Scan for the cell matching the given text and deliver its (x, y) coordinate at center. 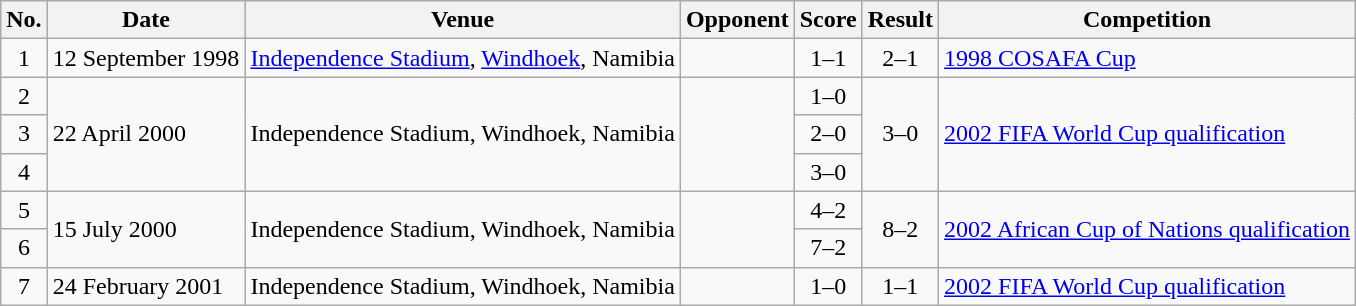
1 (24, 58)
2002 African Cup of Nations qualification (1148, 229)
15 July 2000 (146, 229)
22 April 2000 (146, 134)
Score (828, 20)
1998 COSAFA Cup (1148, 58)
2 (24, 96)
5 (24, 210)
7 (24, 286)
Opponent (737, 20)
Date (146, 20)
2–1 (900, 58)
Competition (1148, 20)
6 (24, 248)
24 February 2001 (146, 286)
Venue (463, 20)
3 (24, 134)
2–0 (828, 134)
4–2 (828, 210)
Result (900, 20)
8–2 (900, 229)
4 (24, 172)
12 September 1998 (146, 58)
7–2 (828, 248)
No. (24, 20)
